Capture the cell that displays the provided text and extract its [X, Y] central coordinate. 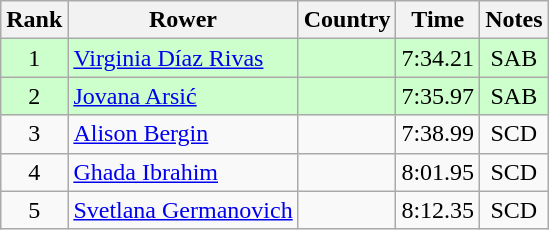
Virginia Díaz Rivas [183, 58]
4 [34, 172]
Svetlana Germanovich [183, 210]
Jovana Arsić [183, 96]
7:38.99 [438, 134]
7:34.21 [438, 58]
Country [347, 20]
8:12.35 [438, 210]
Rank [34, 20]
Ghada Ibrahim [183, 172]
5 [34, 210]
Rower [183, 20]
1 [34, 58]
3 [34, 134]
Time [438, 20]
8:01.95 [438, 172]
Notes [514, 20]
2 [34, 96]
7:35.97 [438, 96]
Alison Bergin [183, 134]
